Scan for the cell matching the given text and deliver its (X, Y) coordinate at center. 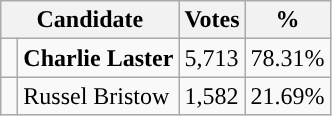
% (288, 20)
78.31% (288, 58)
Charlie Laster (98, 58)
21.69% (288, 96)
5,713 (212, 58)
1,582 (212, 96)
Candidate (90, 20)
Votes (212, 20)
Russel Bristow (98, 96)
